Detect which cell encompasses the target text, then output its [X, Y] center coordinate. 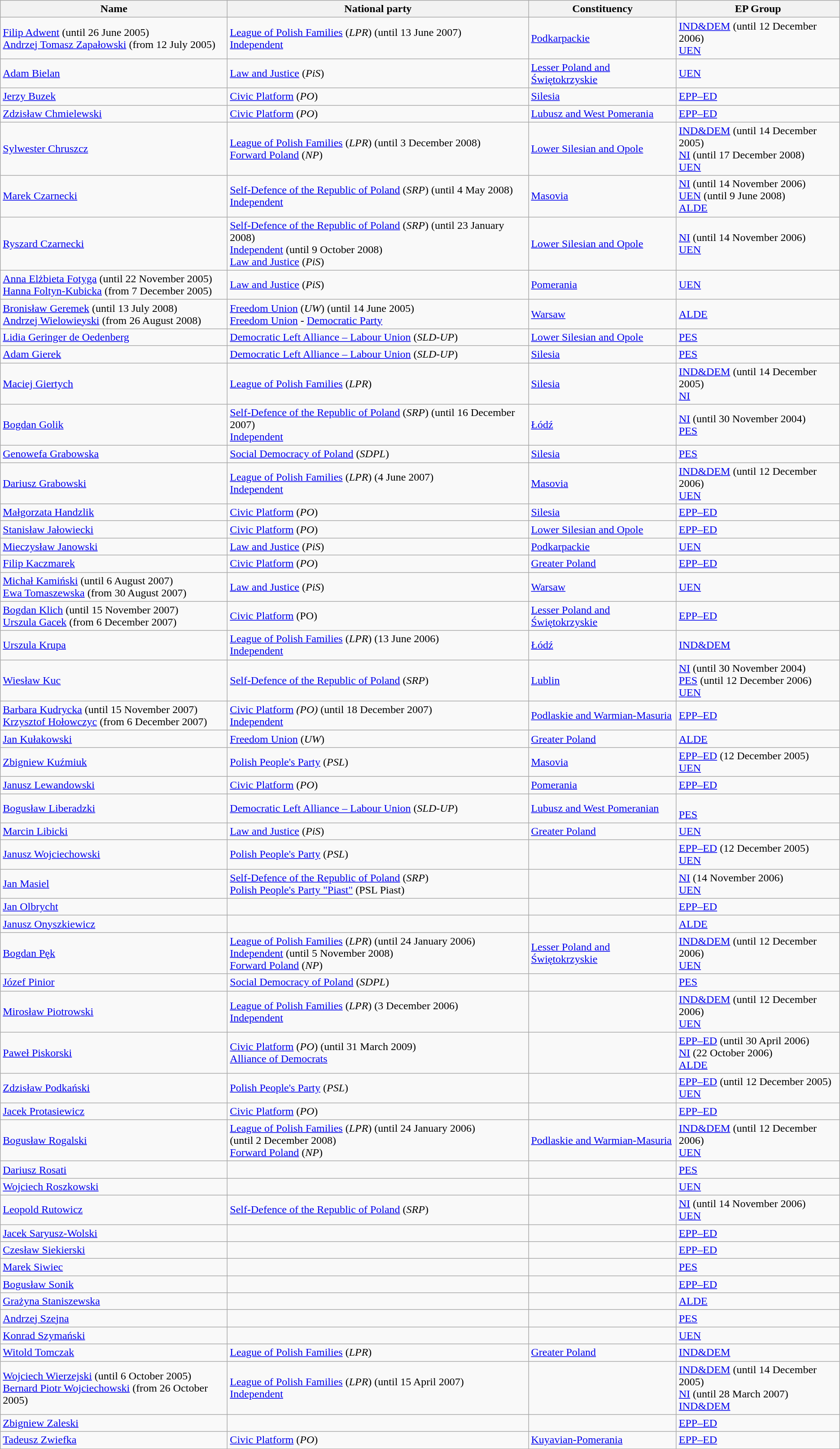
Self-Defence of the Republic of Poland (SRP) (until 16 December 2007) Independent [378, 425]
Adam Gierek [114, 354]
Civic Platform (PO) (until 31 March 2009) Alliance of Democrats [378, 1053]
Genowefa Grabowska [114, 454]
Andrzej Szejna [114, 1318]
League of Polish Families (LPR) (4 June 2007) Independent [378, 483]
Freedom Union (UW) (until 14 June 2005) Freedom Union - Democratic Party [378, 314]
Mieczysław Janowski [114, 547]
Jacek Protasiewicz [114, 1111]
Stanisław Jałowiecki [114, 530]
Mirosław Piotrowski [114, 1011]
Jan Olbrycht [114, 907]
Maciej Giertych [114, 383]
Filip Adwent (until 26 June 2005)Andrzej Tomasz Zapałowski (from 12 July 2005) [114, 38]
Filip Kaczmarek [114, 564]
League of Polish Families (LPR) (until 24 January 2006) (until 2 December 2008) Forward Poland (NP) [378, 1140]
Michał Kamiński (until 6 August 2007)Ewa Tomaszewska (from 30 August 2007) [114, 587]
Zdzisław Chmielewski [114, 114]
EP Group [758, 9]
Tadeusz Zwiefka [114, 1440]
Zbigniew Kuźmiuk [114, 762]
Anna Elżbieta Fotyga (until 22 November 2005)Hanna Foltyn-Kubicka (from 7 December 2005) [114, 285]
Zbigniew Zaleski [114, 1423]
Marcin Libicki [114, 832]
National party [378, 9]
Marek Czarnecki [114, 196]
Dariusz Rosati [114, 1169]
Self-Defence of the Republic of Poland (SRP) (until 23 January 2008) Independent (until 9 October 2008) Law and Justice (PiS) [378, 243]
Jerzy Buzek [114, 96]
Urszula Krupa [114, 645]
Bronisław Geremek (until 13 July 2008)Andrzej Wielowieyski (from 26 August 2008) [114, 314]
NI (until 14 November 2006) UEN (until 9 June 2008) ALDE [758, 196]
Bogusław Rogalski [114, 1140]
Lublin [602, 680]
Lubusz and West Pomerania [602, 114]
Self-Defence of the Republic of Poland (SRP) Polish People's Party "Piast" (PSL Piast) [378, 884]
Paweł Piskorski [114, 1053]
League of Polish Families (LPR) (until 15 April 2007) Independent [378, 1388]
League of Polish Families (LPR) (until 13 June 2007) Independent [378, 38]
Witold Tomczak [114, 1353]
Self-Defence of the Republic of Poland (SRP) (until 4 May 2008) Independent [378, 196]
EPP–ED (until 30 April 2006) NI (22 October 2006) ALDE [758, 1053]
IND&DEM (until 14 December 2005) NI (until 28 March 2007) IND&DEM [758, 1388]
Konrad Szymański [114, 1335]
Lidia Geringer de Oedenberg [114, 337]
Leopold Rutowicz [114, 1210]
League of Polish Families (LPR) (13 June 2006) Independent [378, 645]
Lubusz and West Pomeranian [602, 808]
Adam Bielan [114, 74]
Czesław Siekierski [114, 1250]
Bogdan Golik [114, 425]
Zdzisław Podkański [114, 1088]
IND&DEM (until 14 December 2005) NI [758, 383]
NI (until 30 November 2004) PES [758, 425]
NI (until 30 November 2004) PES (until 12 December 2006) UEN [758, 680]
Wojciech Roszkowski [114, 1186]
Bogusław Sonik [114, 1284]
Bogdan Pęk [114, 953]
Janusz Onyszkiewicz [114, 924]
Jan Masiel [114, 884]
Małgorzata Handzlik [114, 512]
Constituency [602, 9]
Dariusz Grabowski [114, 483]
Janusz Wojciechowski [114, 854]
Wojciech Wierzejski (until 6 October 2005)Bernard Piotr Wojciechowski (from 26 October 2005) [114, 1388]
IND&DEM (until 14 December 2005) NI (until 17 December 2008) UEN [758, 149]
League of Polish Families (LPR) (3 December 2006) Independent [378, 1011]
Ryszard Czarnecki [114, 243]
Jacek Saryusz-Wolski [114, 1233]
League of Polish Families (LPR) (until 3 December 2008) Forward Poland (NP) [378, 149]
Bogusław Liberadzki [114, 808]
Kuyavian-Pomerania [602, 1440]
EPP–ED (until 12 December 2005) UEN [758, 1088]
NI (14 November 2006) UEN [758, 884]
Sylwester Chruszcz [114, 149]
Barbara Kudrycka (until 15 November 2007)Krzysztof Hołowczyc (from 6 December 2007) [114, 715]
Marek Siwiec [114, 1267]
League of Polish Families (LPR) (until 24 January 2006) Independent (until 5 November 2008) Forward Poland (NP) [378, 953]
Wiesław Kuc [114, 680]
Józef Pinior [114, 982]
Bogdan Klich (until 15 November 2007)Urszula Gacek (from 6 December 2007) [114, 616]
Civic Platform (PO) (until 18 December 2007) Independent [378, 715]
Freedom Union (UW) [378, 739]
Jan Kułakowski [114, 739]
Grażyna Staniszewska [114, 1301]
Janusz Lewandowski [114, 785]
Name [114, 9]
